Return the (X, Y) coordinate for the center point of the cell that contains the specified text.  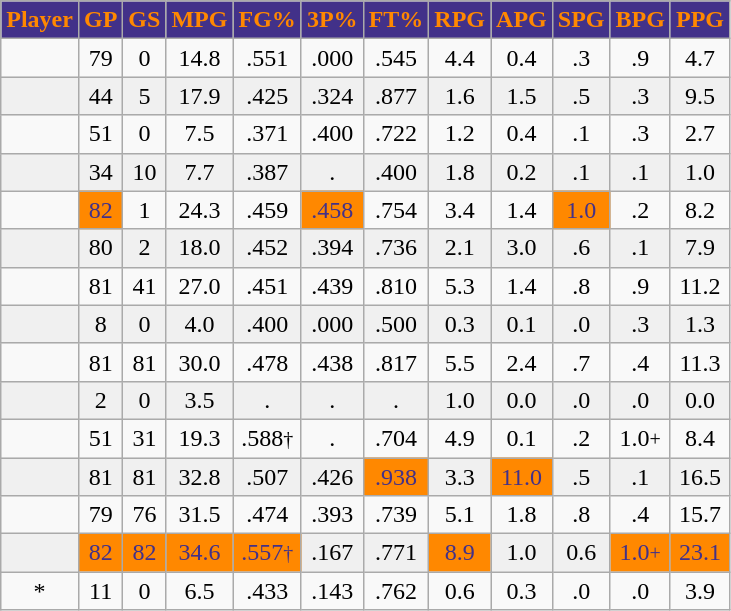
APG (522, 20)
.433 (267, 591)
FT% (396, 20)
7.7 (200, 172)
FG% (267, 20)
.6 (581, 248)
4.9 (460, 438)
.451 (267, 286)
1.5 (522, 96)
PPG (700, 20)
.439 (332, 286)
8.2 (700, 210)
24.3 (200, 210)
.478 (267, 362)
.387 (267, 172)
.817 (396, 362)
5.5 (460, 362)
1 (144, 210)
19.3 (200, 438)
RPG (460, 20)
.143 (332, 591)
.551 (267, 58)
8 (100, 324)
.877 (396, 96)
3.4 (460, 210)
.371 (267, 134)
15.7 (700, 515)
3.3 (460, 477)
11.0 (522, 477)
.474 (267, 515)
7.9 (700, 248)
0.2 (522, 172)
.754 (396, 210)
.736 (396, 248)
5.3 (460, 286)
23.1 (700, 553)
11.3 (700, 362)
1.6 (460, 96)
6.5 (200, 591)
8.9 (460, 553)
3.9 (700, 591)
.458 (332, 210)
27.0 (200, 286)
5 (144, 96)
.394 (332, 248)
.438 (332, 362)
11.2 (700, 286)
3P% (332, 20)
44 (100, 96)
.167 (332, 553)
11 (100, 591)
32.8 (200, 477)
.545 (396, 58)
.393 (332, 515)
SPG (581, 20)
MPG (200, 20)
GP (100, 20)
3.0 (522, 248)
10 (144, 172)
18.0 (200, 248)
5.1 (460, 515)
4.4 (460, 58)
8.4 (700, 438)
.588† (267, 438)
30.0 (200, 362)
.500 (396, 324)
4.0 (200, 324)
9.5 (700, 96)
34 (100, 172)
.459 (267, 210)
34.6 (200, 553)
.771 (396, 553)
2.7 (700, 134)
4.7 (700, 58)
.938 (396, 477)
.324 (332, 96)
.557† (267, 553)
.425 (267, 96)
.722 (396, 134)
14.8 (200, 58)
.762 (396, 591)
GS (144, 20)
1.3 (700, 324)
41 (144, 286)
* (40, 591)
7.5 (200, 134)
76 (144, 515)
.426 (332, 477)
.452 (267, 248)
Player (40, 20)
16.5 (700, 477)
BPG (640, 20)
31 (144, 438)
.704 (396, 438)
.810 (396, 286)
80 (100, 248)
1.2 (460, 134)
2.4 (522, 362)
3.5 (200, 400)
17.9 (200, 96)
.739 (396, 515)
31.5 (200, 515)
.507 (267, 477)
.7 (581, 362)
2.1 (460, 248)
